For the text-containing cell, return its midpoint in (x, y) coordinate format. 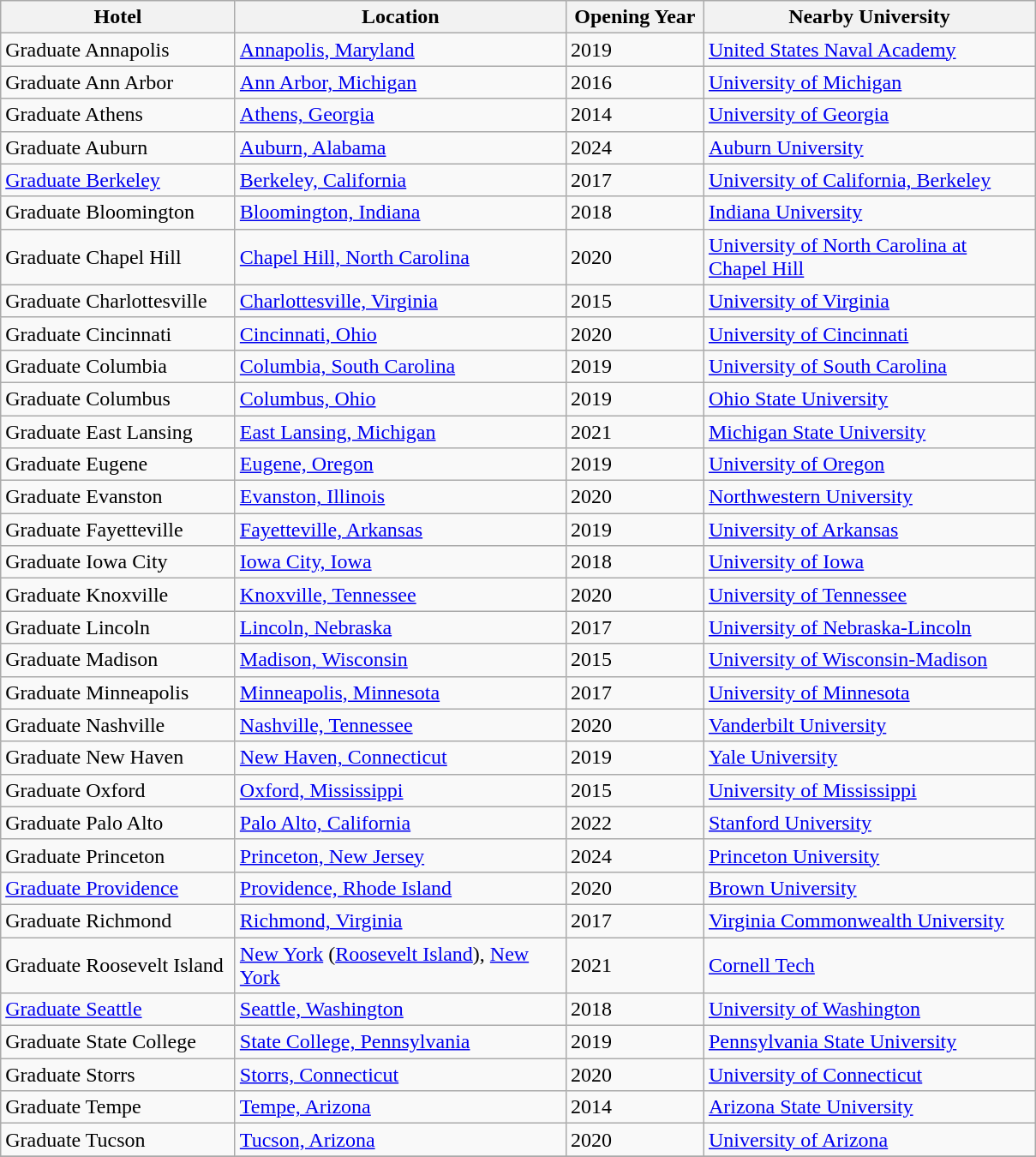
Bloomington, Indiana (400, 213)
Princeton, New Jersey (400, 855)
Pennsylvania State University (869, 1042)
Graduate Auburn (118, 147)
Palo Alto, California (400, 823)
Northwestern University (869, 497)
Oxford, Mississippi (400, 790)
Columbia, South Carolina (400, 366)
Graduate Roosevelt Island (118, 965)
University of Tennessee (869, 595)
Brown University (869, 888)
Nashville, Tennessee (400, 725)
Stanford University (869, 823)
Virginia Commonwealth University (869, 920)
New Haven, Connecticut (400, 758)
Cornell Tech (869, 965)
Graduate Richmond (118, 920)
Indiana University (869, 213)
Ann Arbor, Michigan (400, 82)
Tucson, Arizona (400, 1140)
Graduate State College (118, 1042)
Charlottesville, Virginia (400, 301)
University of South Carolina (869, 366)
United States Naval Academy (869, 50)
Columbus, Ohio (400, 399)
Graduate Oxford (118, 790)
Eugene, Oregon (400, 465)
University of Connecticut (869, 1075)
Graduate Storrs (118, 1075)
Hotel (118, 17)
Ohio State University (869, 399)
Berkeley, California (400, 180)
Graduate Nashville (118, 725)
Chapel Hill, North Carolina (400, 257)
Graduate Fayetteville (118, 530)
Fayetteville, Arkansas (400, 530)
Graduate Iowa City (118, 562)
University of Oregon (869, 465)
2022 (634, 823)
Minneapolis, Minnesota (400, 692)
Graduate Tucson (118, 1140)
Evanston, Illinois (400, 497)
Graduate Bloomington (118, 213)
University of California, Berkeley (869, 180)
Graduate Tempe (118, 1107)
2016 (634, 82)
University of North Carolina at Chapel Hill (869, 257)
Graduate Berkeley (118, 180)
Graduate Providence (118, 888)
University of Minnesota (869, 692)
Arizona State University (869, 1107)
Graduate Eugene (118, 465)
Michigan State University (869, 431)
University of Michigan (869, 82)
Graduate Columbus (118, 399)
Graduate Columbia (118, 366)
University of Arizona (869, 1140)
Graduate Madison (118, 660)
New York (Roosevelt Island), New York (400, 965)
Location (400, 17)
Graduate Evanston (118, 497)
Auburn University (869, 147)
University of Mississippi (869, 790)
University of Arkansas (869, 530)
University of Cincinnati (869, 333)
Graduate Knoxville (118, 595)
Graduate Cincinnati (118, 333)
Vanderbilt University (869, 725)
Cincinnati, Ohio (400, 333)
University of Iowa (869, 562)
Princeton University (869, 855)
Graduate Palo Alto (118, 823)
University of Virginia (869, 301)
Auburn, Alabama (400, 147)
Annapolis, Maryland (400, 50)
Providence, Rhode Island (400, 888)
Graduate Chapel Hill (118, 257)
Graduate Charlottesville (118, 301)
Yale University (869, 758)
Graduate New Haven (118, 758)
State College, Pennsylvania (400, 1042)
Opening Year (634, 17)
Graduate Athens (118, 115)
Graduate Seattle (118, 1010)
Madison, Wisconsin (400, 660)
Knoxville, Tennessee (400, 595)
Iowa City, Iowa (400, 562)
Nearby University (869, 17)
Graduate Princeton (118, 855)
Graduate Ann Arbor (118, 82)
Graduate Lincoln (118, 627)
University of Nebraska-Lincoln (869, 627)
Tempe, Arizona (400, 1107)
Athens, Georgia (400, 115)
Graduate Annapolis (118, 50)
University of Wisconsin-Madison (869, 660)
Graduate East Lansing (118, 431)
University of Georgia (869, 115)
Lincoln, Nebraska (400, 627)
Seattle, Washington (400, 1010)
Graduate Minneapolis (118, 692)
University of Washington (869, 1010)
Storrs, Connecticut (400, 1075)
Richmond, Virginia (400, 920)
East Lansing, Michigan (400, 431)
